From the cell containing the given text, extract its center point as [x, y] coordinate. 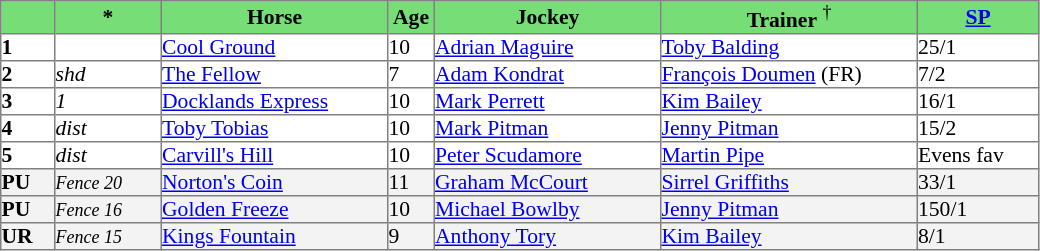
2 [28, 74]
Kings Fountain [274, 236]
Fence 16 [108, 208]
15/2 [978, 128]
3 [28, 100]
Cool Ground [274, 46]
Norton's Coin [274, 182]
Docklands Express [274, 100]
SP [978, 18]
5 [28, 154]
Golden Freeze [274, 208]
9 [411, 236]
11 [411, 182]
8/1 [978, 236]
Graham McCourt [547, 182]
Martin Pipe [789, 154]
Anthony Tory [547, 236]
UR [28, 236]
Mark Perrett [547, 100]
Evens fav [978, 154]
Carvill's Hill [274, 154]
* [108, 18]
25/1 [978, 46]
The Fellow [274, 74]
Jockey [547, 18]
Michael Bowlby [547, 208]
7/2 [978, 74]
Adrian Maguire [547, 46]
16/1 [978, 100]
4 [28, 128]
33/1 [978, 182]
7 [411, 74]
François Doumen (FR) [789, 74]
Toby Tobias [274, 128]
Adam Kondrat [547, 74]
Horse [274, 18]
Mark Pitman [547, 128]
Fence 15 [108, 236]
Age [411, 18]
shd [108, 74]
Sirrel Griffiths [789, 182]
150/1 [978, 208]
Peter Scudamore [547, 154]
Fence 20 [108, 182]
Toby Balding [789, 46]
Trainer † [789, 18]
